Extract the [x, y] coordinate from the center of the cell holding the provided text.  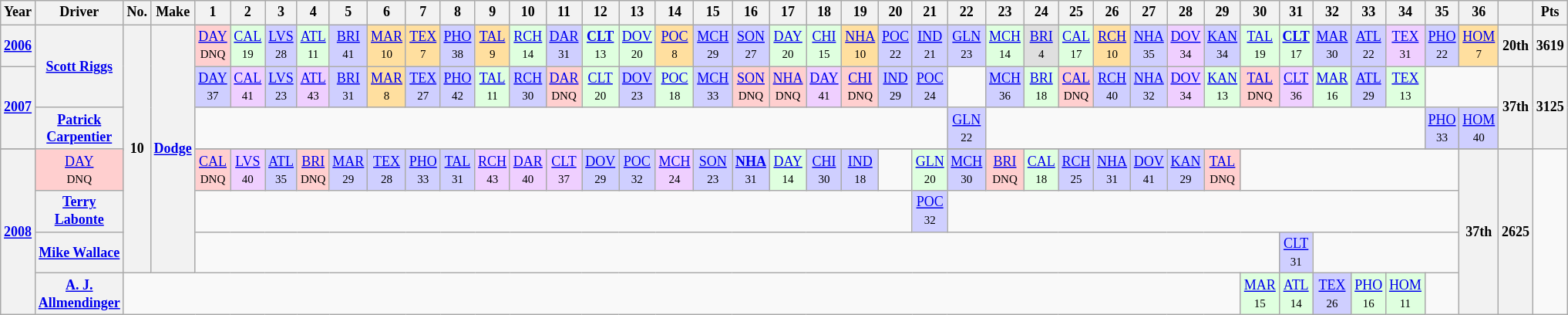
4 [313, 12]
6 [387, 12]
17 [788, 12]
SON23 [713, 170]
MAR30 [1332, 46]
GLN20 [930, 170]
33 [1369, 12]
ATL43 [313, 87]
CHI30 [824, 170]
CHI15 [824, 46]
PHO16 [1369, 294]
MCH24 [675, 170]
3619 [1549, 46]
DAY20 [788, 46]
ATL35 [281, 170]
NHADNQ [788, 87]
TAL19 [1260, 46]
34 [1406, 12]
15 [713, 12]
DOV20 [638, 46]
Year [19, 12]
IND21 [930, 46]
18 [824, 12]
12 [601, 12]
PHO38 [458, 46]
24 [1041, 12]
MCH33 [713, 87]
35 [1442, 12]
13 [638, 12]
Pts [1549, 12]
DAY14 [788, 170]
POC18 [675, 87]
NHA10 [860, 46]
20 [896, 12]
HOM7 [1479, 46]
Mike Wallace [79, 252]
RCH43 [493, 170]
RCH25 [1076, 170]
29 [1223, 12]
GLN22 [967, 128]
PHO42 [458, 87]
DOV23 [638, 87]
8 [458, 12]
KAN13 [1223, 87]
25 [1076, 12]
DAR31 [564, 46]
LVS23 [281, 87]
3 [281, 12]
MCH36 [1005, 87]
POC22 [896, 46]
Dodge [173, 149]
22 [967, 12]
2006 [19, 46]
MCH14 [1005, 46]
BRI4 [1041, 46]
TEX26 [1332, 294]
5 [348, 12]
MCH29 [713, 46]
PHO22 [1442, 46]
CAL41 [248, 87]
MCH30 [967, 170]
CLT13 [601, 46]
Scott Riggs [79, 66]
19 [860, 12]
BRI18 [1041, 87]
IND29 [896, 87]
CLT17 [1296, 46]
DOV41 [1149, 170]
IND18 [860, 170]
MAR10 [387, 46]
No. [137, 12]
MAR16 [1332, 87]
Patrick Carpentier [79, 128]
ATL22 [1369, 46]
CHIDNQ [860, 87]
30 [1260, 12]
MAR15 [1260, 294]
32 [1332, 12]
POC24 [930, 87]
CLT31 [1296, 252]
ATL14 [1296, 294]
TEX28 [387, 170]
CAL17 [1076, 46]
Driver [79, 12]
RCH30 [527, 87]
28 [1186, 12]
DOV29 [601, 170]
NHA35 [1149, 46]
TAL31 [458, 170]
DAR40 [527, 170]
TEX13 [1406, 87]
SON27 [751, 46]
21 [930, 12]
RCH14 [527, 46]
2625 [1516, 232]
TEX31 [1406, 46]
A. J. Allmendinger [79, 294]
HOM11 [1406, 294]
NHA32 [1149, 87]
GLN23 [967, 46]
20th [1516, 46]
LVS28 [281, 46]
KAN29 [1186, 170]
16 [751, 12]
26 [1112, 12]
MAR8 [387, 87]
27 [1149, 12]
TEX7 [422, 46]
TAL9 [493, 46]
SONDNQ [751, 87]
POC8 [675, 46]
MAR29 [348, 170]
KAN34 [1223, 46]
14 [675, 12]
CLT36 [1296, 87]
DAY41 [824, 87]
BRI31 [348, 87]
Make [173, 12]
ATL29 [1369, 87]
LVS40 [248, 170]
9 [493, 12]
36 [1479, 12]
2008 [19, 232]
CLT37 [564, 170]
Terry Labonte [79, 212]
11 [564, 12]
DAY37 [213, 87]
3125 [1549, 108]
HOM40 [1479, 128]
2007 [19, 108]
BRI41 [348, 46]
23 [1005, 12]
TAL11 [493, 87]
CAL18 [1041, 170]
2 [248, 12]
ATL11 [313, 46]
RCH10 [1112, 46]
DARDNQ [564, 87]
1 [213, 12]
TEX27 [422, 87]
CLT20 [601, 87]
7 [422, 12]
RCH40 [1112, 87]
CAL19 [248, 46]
31 [1296, 12]
